Scan for the cell matching the given text and deliver its (X, Y) coordinate at center. 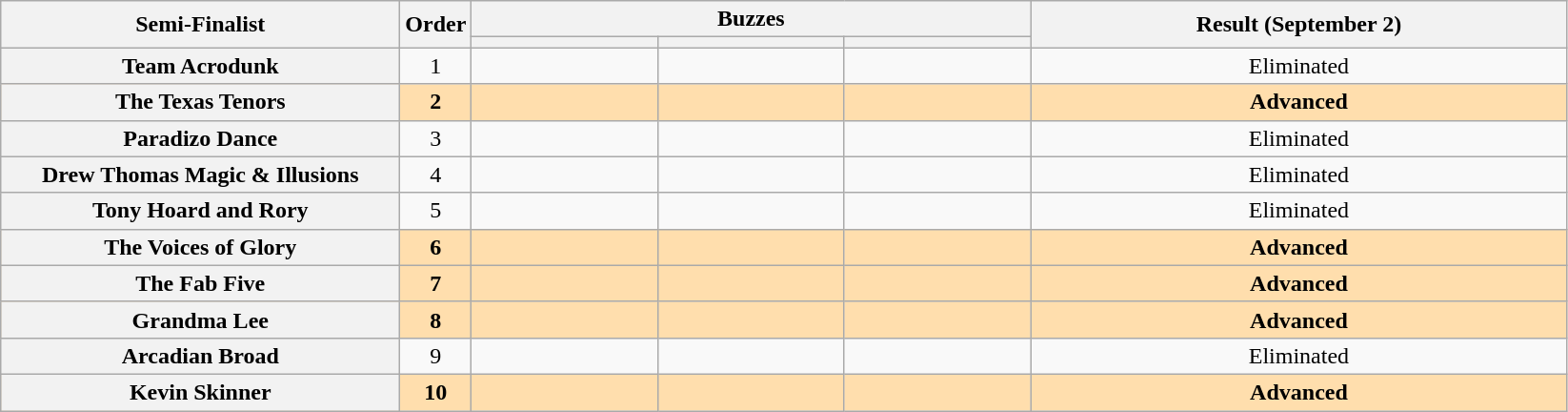
4 (436, 175)
Grandma Lee (200, 319)
Paradizo Dance (200, 138)
10 (436, 392)
1 (436, 66)
Buzzes (751, 19)
5 (436, 211)
9 (436, 356)
Result (September 2) (1299, 25)
8 (436, 319)
7 (436, 283)
Kevin Skinner (200, 392)
6 (436, 247)
The Texas Tenors (200, 102)
Tony Hoard and Rory (200, 211)
2 (436, 102)
Arcadian Broad (200, 356)
Semi-Finalist (200, 25)
Team Acrodunk (200, 66)
Drew Thomas Magic & Illusions (200, 175)
The Fab Five (200, 283)
Order (436, 25)
The Voices of Glory (200, 247)
3 (436, 138)
